Pinpoint the cell where the given text exists, returning its [X, Y] midpoint coordinate. 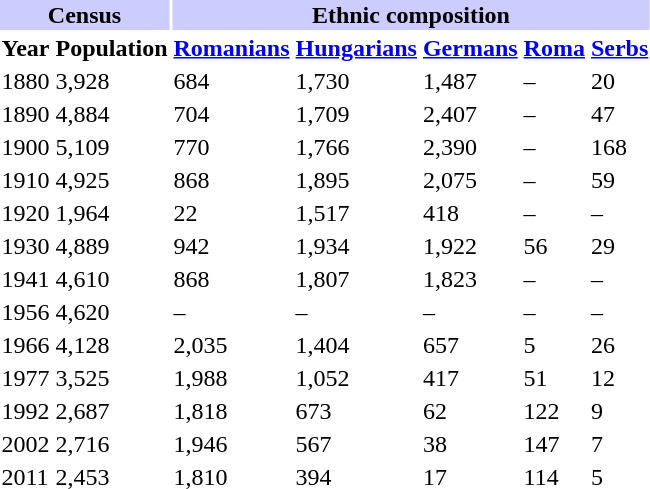
1,517 [356, 213]
1,487 [470, 81]
4,884 [112, 114]
9 [619, 411]
4,610 [112, 279]
1,922 [470, 246]
1,807 [356, 279]
Year [26, 48]
1,818 [232, 411]
38 [470, 444]
704 [232, 114]
1,052 [356, 378]
1920 [26, 213]
3,928 [112, 81]
2,035 [232, 345]
1890 [26, 114]
4,620 [112, 312]
418 [470, 213]
1,730 [356, 81]
26 [619, 345]
1,766 [356, 147]
4,889 [112, 246]
62 [470, 411]
7 [619, 444]
2,716 [112, 444]
Serbs [619, 48]
47 [619, 114]
1,964 [112, 213]
1930 [26, 246]
51 [554, 378]
1941 [26, 279]
147 [554, 444]
1,404 [356, 345]
2,390 [470, 147]
5,109 [112, 147]
673 [356, 411]
2002 [26, 444]
2,407 [470, 114]
22 [232, 213]
417 [470, 378]
56 [554, 246]
1956 [26, 312]
657 [470, 345]
1,988 [232, 378]
1,895 [356, 180]
Census [84, 15]
Hungarians [356, 48]
1992 [26, 411]
684 [232, 81]
5 [554, 345]
Population [112, 48]
567 [356, 444]
Germans [470, 48]
20 [619, 81]
Roma [554, 48]
122 [554, 411]
1880 [26, 81]
4,925 [112, 180]
1,709 [356, 114]
Ethnic composition [411, 15]
1966 [26, 345]
2,075 [470, 180]
942 [232, 246]
1,823 [470, 279]
2,687 [112, 411]
29 [619, 246]
12 [619, 378]
1910 [26, 180]
1900 [26, 147]
59 [619, 180]
1,946 [232, 444]
1,934 [356, 246]
4,128 [112, 345]
Romanians [232, 48]
1977 [26, 378]
3,525 [112, 378]
770 [232, 147]
168 [619, 147]
